Determine the (x, y) coordinate at the center of the cell enclosing the given text.  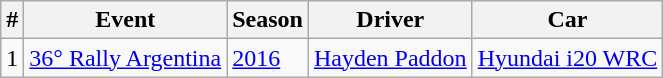
Season (268, 20)
2016 (268, 58)
# (12, 20)
Car (568, 20)
Hayden Paddon (390, 58)
Hyundai i20 WRC (568, 58)
Driver (390, 20)
1 (12, 58)
36° Rally Argentina (126, 58)
Event (126, 20)
